Determine the [X, Y] coordinate at the center of the cell enclosing the given text.  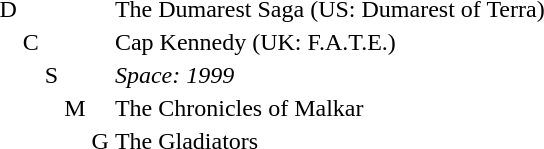
S [51, 75]
C [30, 42]
M [75, 108]
